Output the (x, y) coordinate of the center of the cell containing the given text.  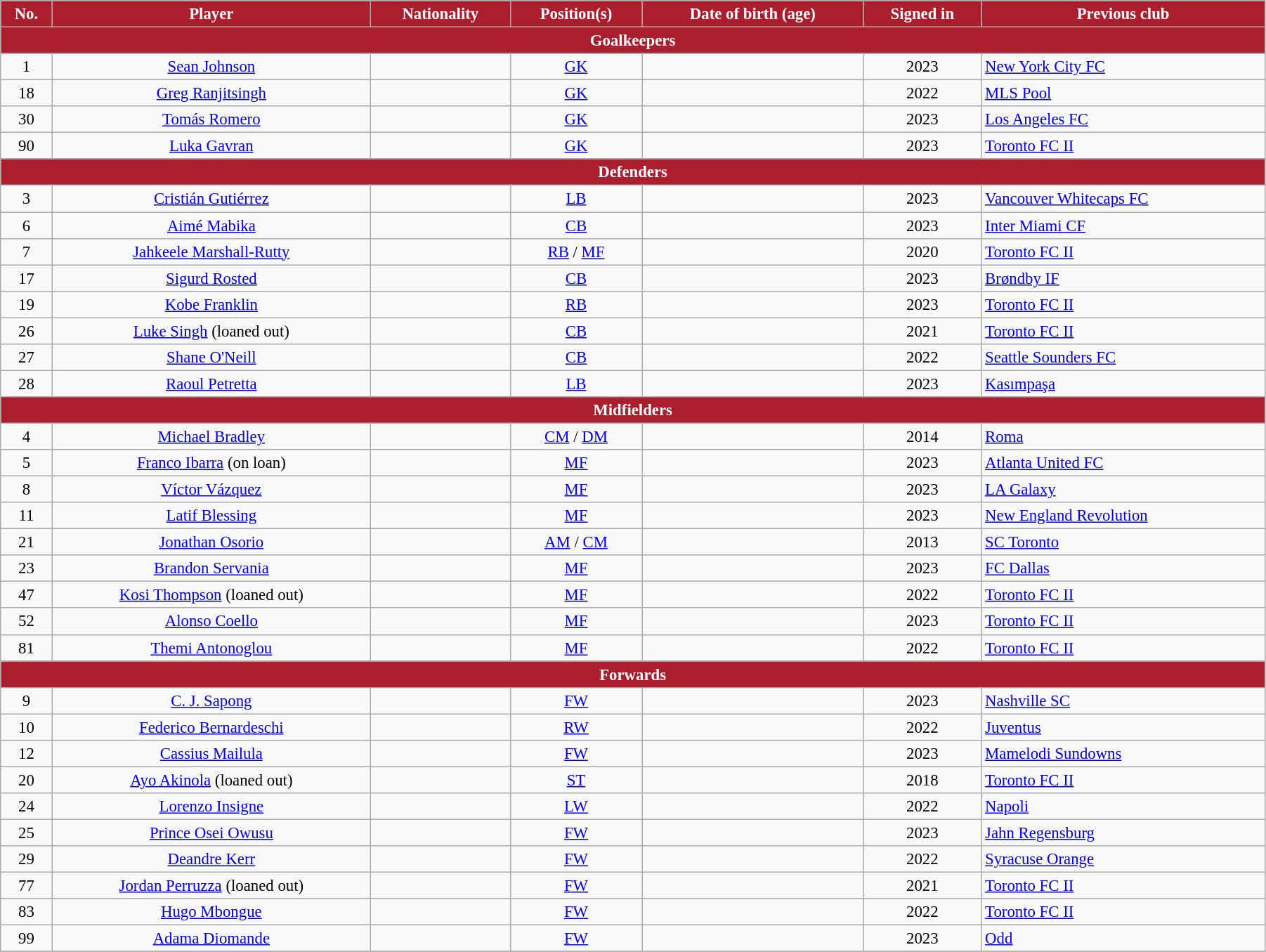
4 (27, 436)
27 (27, 358)
Tomás Romero (211, 119)
Date of birth (age) (753, 14)
3 (27, 199)
Odd (1123, 939)
Inter Miami CF (1123, 226)
Franco Ibarra (on loan) (211, 463)
Shane O'Neill (211, 358)
28 (27, 384)
Goalkeepers (633, 41)
26 (27, 331)
Jahn Regensburg (1123, 833)
90 (27, 146)
Seattle Sounders FC (1123, 358)
MLS Pool (1123, 93)
6 (27, 226)
77 (27, 886)
New York City FC (1123, 67)
18 (27, 93)
Jordan Perruzza (loaned out) (211, 886)
Michael Bradley (211, 436)
24 (27, 807)
Nationality (441, 14)
Signed in (922, 14)
ST (576, 780)
Latif Blessing (211, 516)
Vancouver Whitecaps FC (1123, 199)
RB / MF (576, 252)
10 (27, 727)
Luka Gavran (211, 146)
25 (27, 833)
5 (27, 463)
20 (27, 780)
2020 (922, 252)
Cassius Mailula (211, 754)
Kasımpaşa (1123, 384)
Víctor Vázquez (211, 490)
Kosi Thompson (loaned out) (211, 595)
AM / CM (576, 542)
Los Angeles FC (1123, 119)
19 (27, 304)
RW (576, 727)
Deandre Kerr (211, 859)
Ayo Akinola (loaned out) (211, 780)
Forwards (633, 674)
12 (27, 754)
Midfielders (633, 410)
Jahkeele Marshall-Rutty (211, 252)
29 (27, 859)
2013 (922, 542)
52 (27, 622)
Greg Ranjitsingh (211, 93)
Atlanta United FC (1123, 463)
Aimé Mabika (211, 226)
Player (211, 14)
81 (27, 648)
47 (27, 595)
83 (27, 912)
Nashville SC (1123, 700)
7 (27, 252)
SC Toronto (1123, 542)
99 (27, 939)
Alonso Coello (211, 622)
Syracuse Orange (1123, 859)
No. (27, 14)
2014 (922, 436)
New England Revolution (1123, 516)
23 (27, 568)
30 (27, 119)
8 (27, 490)
21 (27, 542)
Sigurd Rosted (211, 278)
11 (27, 516)
Mamelodi Sundowns (1123, 754)
Themi Antonoglou (211, 648)
Adama Diomande (211, 939)
LW (576, 807)
Cristián Gutiérrez (211, 199)
1 (27, 67)
Brøndby IF (1123, 278)
Kobe Franklin (211, 304)
Napoli (1123, 807)
Brandon Servania (211, 568)
Luke Singh (loaned out) (211, 331)
FC Dallas (1123, 568)
Jonathan Osorio (211, 542)
Previous club (1123, 14)
Defenders (633, 172)
Hugo Mbongue (211, 912)
C. J. Sapong (211, 700)
17 (27, 278)
RB (576, 304)
2018 (922, 780)
LA Galaxy (1123, 490)
Lorenzo Insigne (211, 807)
Raoul Petretta (211, 384)
9 (27, 700)
Prince Osei Owusu (211, 833)
Position(s) (576, 14)
CM / DM (576, 436)
Roma (1123, 436)
Federico Bernardeschi (211, 727)
Sean Johnson (211, 67)
Juventus (1123, 727)
